Pinpoint the cell where the given text exists, returning its [X, Y] midpoint coordinate. 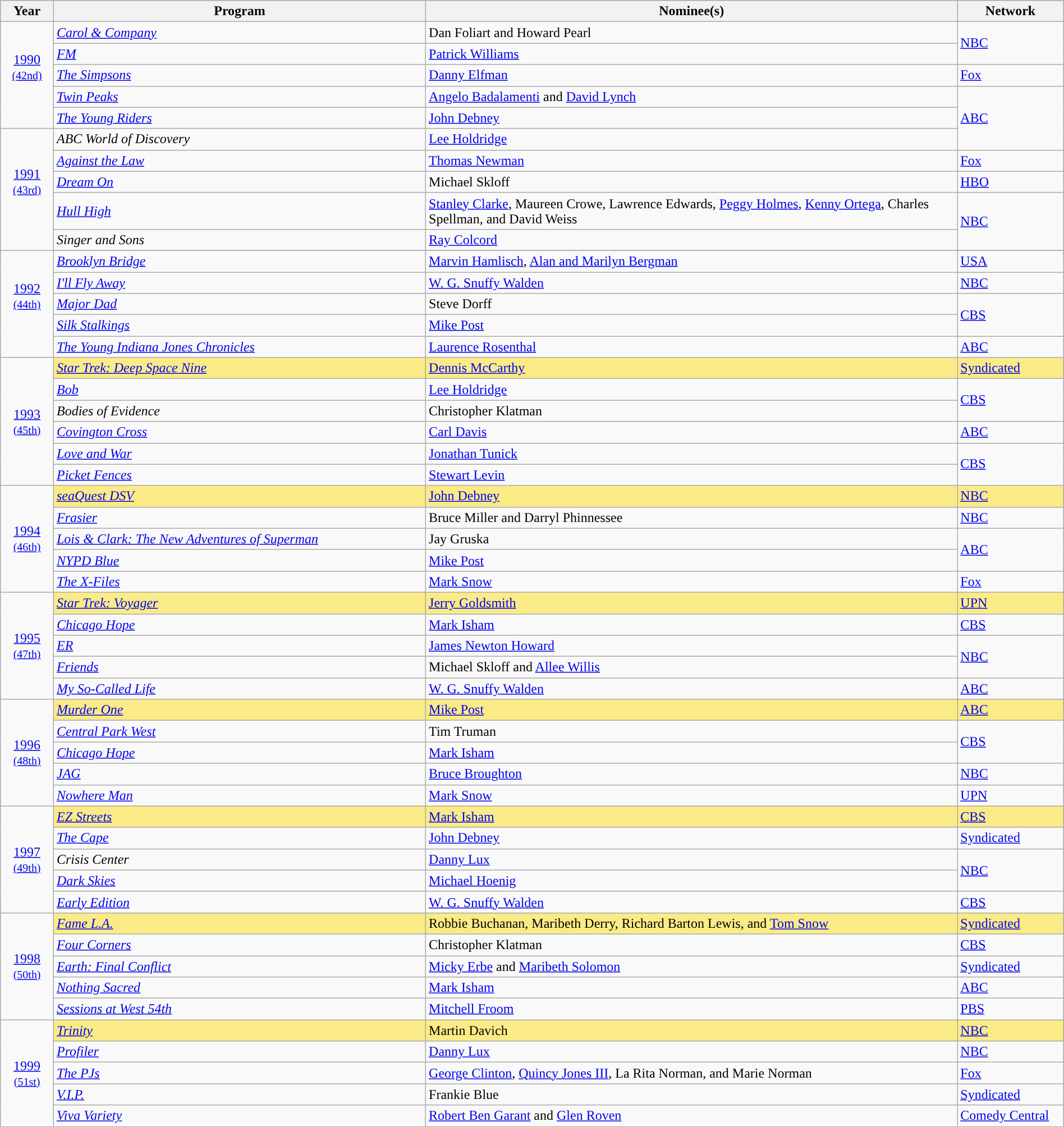
Major Dad [239, 304]
Stanley Clarke, Maureen Crowe, Lawrence Edwards, Peggy Holmes, Kenny Ortega, Charles Spellman, and David Weiss [691, 211]
James Newton Howard [691, 646]
Star Trek: Deep Space Nine [239, 368]
Crisis Center [239, 859]
Nothing Sacred [239, 988]
HBO [1010, 182]
1992(44th) [27, 304]
My So-Called Life [239, 689]
The Cape [239, 838]
JAG [239, 774]
The PJs [239, 1073]
NYPD Blue [239, 560]
Trinity [239, 1030]
Michael Skloff [691, 182]
The X-Files [239, 581]
Laurence Rosenthal [691, 347]
Love and War [239, 453]
Martin Davich [691, 1030]
Angelo Badalamenti and David Lynch [691, 97]
Comedy Central [1010, 1116]
Bruce Broughton [691, 774]
Singer and Sons [239, 240]
V.I.P. [239, 1094]
Stewart Levin [691, 475]
Micky Erbe and Maribeth Solomon [691, 966]
PBS [1010, 1009]
Dark Skies [239, 881]
1995(47th) [27, 645]
Carl Davis [691, 432]
Michael Hoenig [691, 881]
Robbie Buchanan, Maribeth Derry, Richard Barton Lewis, and Tom Snow [691, 923]
Thomas Newman [691, 161]
Bodies of Evidence [239, 411]
Lois & Clark: The New Adventures of Superman [239, 539]
Year [27, 11]
Carol & Company [239, 33]
1990(42nd) [27, 75]
1993(45th) [27, 422]
1997(49th) [27, 859]
Picket Fences [239, 475]
George Clinton, Quincy Jones III, La Rita Norman, and Marie Norman [691, 1073]
Star Trek: Voyager [239, 603]
Program [239, 11]
Bob [239, 390]
Ray Colcord [691, 240]
Michael Skloff and Allee Willis [691, 667]
Fame L.A. [239, 923]
Frankie Blue [691, 1094]
1991(43rd) [27, 190]
The Young Indiana Jones Chronicles [239, 347]
Hull High [239, 211]
1994(46th) [27, 539]
ER [239, 646]
Murder One [239, 710]
1999(51st) [27, 1073]
1998(50th) [27, 966]
Friends [239, 667]
Mitchell Froom [691, 1009]
Network [1010, 11]
EZ Streets [239, 817]
The Young Riders [239, 118]
ABC World of Discovery [239, 139]
Jerry Goldsmith [691, 603]
Silk Stalkings [239, 326]
seaQuest DSV [239, 496]
Steve Dorff [691, 304]
Nominee(s) [691, 11]
1996(48th) [27, 753]
FM [239, 54]
Nowhere Man [239, 795]
Four Corners [239, 945]
Covington Cross [239, 432]
Jonathan Tunick [691, 453]
Central Park West [239, 731]
Frasier [239, 517]
Early Edition [239, 902]
Tim Truman [691, 731]
Dennis McCarthy [691, 368]
Brooklyn Bridge [239, 261]
Jay Gruska [691, 539]
Patrick Williams [691, 54]
I'll Fly Away [239, 282]
The Simpsons [239, 75]
Marvin Hamlisch, Alan and Marilyn Bergman [691, 261]
Profiler [239, 1052]
USA [1010, 261]
Earth: Final Conflict [239, 966]
Robert Ben Garant and Glen Roven [691, 1116]
Viva Variety [239, 1116]
Sessions at West 54th [239, 1009]
Dream On [239, 182]
Twin Peaks [239, 97]
Danny Elfman [691, 75]
Against the Law [239, 161]
Dan Foliart and Howard Pearl [691, 33]
Bruce Miller and Darryl Phinnessee [691, 517]
